Output the (X, Y) coordinate of the center of the cell containing the given text.  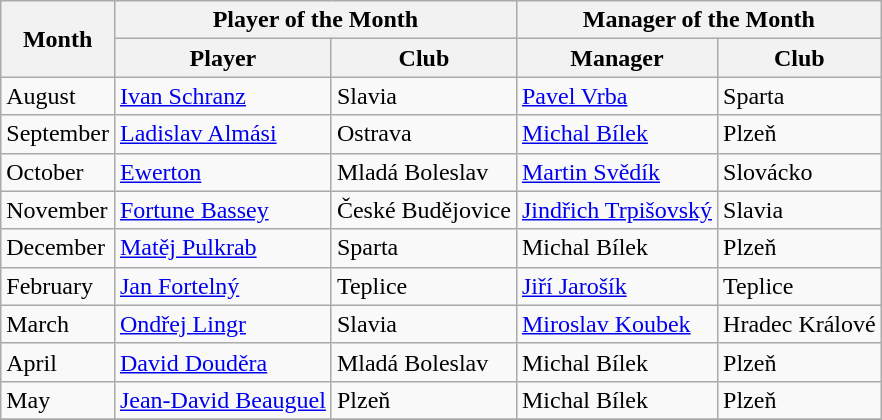
Slovácko (800, 172)
December (58, 248)
Ladislav Almási (222, 134)
August (58, 96)
Fortune Bassey (222, 210)
Jindřich Trpišovský (616, 210)
Hradec Králové (800, 324)
March (58, 324)
February (58, 286)
Miroslav Koubek (616, 324)
Player of the Month (315, 20)
May (58, 400)
Martin Svědík (616, 172)
April (58, 362)
Matěj Pulkrab (222, 248)
Ewerton (222, 172)
October (58, 172)
November (58, 210)
Player (222, 58)
Month (58, 39)
Jan Fortelný (222, 286)
Ivan Schranz (222, 96)
Ostrava (424, 134)
České Budějovice (424, 210)
David Douděra (222, 362)
Jiří Jarošík (616, 286)
Manager (616, 58)
Pavel Vrba (616, 96)
September (58, 134)
Ondřej Lingr (222, 324)
Jean-David Beauguel (222, 400)
Manager of the Month (698, 20)
